Pinpoint the cell where the given text exists, returning its [x, y] midpoint coordinate. 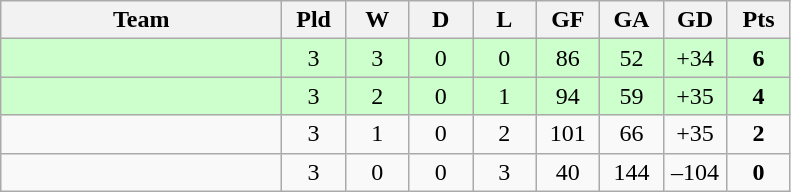
+34 [695, 58]
GF [568, 20]
4 [759, 96]
144 [632, 172]
GD [695, 20]
52 [632, 58]
40 [568, 172]
GA [632, 20]
66 [632, 134]
Pld [314, 20]
D [441, 20]
94 [568, 96]
W [377, 20]
101 [568, 134]
59 [632, 96]
L [504, 20]
Team [142, 20]
86 [568, 58]
Pts [759, 20]
–104 [695, 172]
6 [759, 58]
